Pinpoint the cell where the given text exists, returning its (x, y) midpoint coordinate. 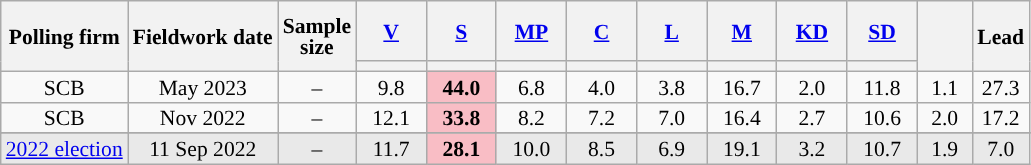
33.8 (461, 118)
10.7 (882, 150)
S (461, 31)
Polling firm (64, 36)
Samplesize (317, 36)
1.1 (944, 86)
Lead (1000, 36)
9.8 (391, 86)
L (672, 31)
Nov 2022 (203, 118)
4.0 (601, 86)
27.3 (1000, 86)
KD (812, 31)
6.9 (672, 150)
3.2 (812, 150)
C (601, 31)
2.7 (812, 118)
SD (882, 31)
28.1 (461, 150)
7.2 (601, 118)
11 Sep 2022 (203, 150)
May 2023 (203, 86)
44.0 (461, 86)
16.7 (742, 86)
8.2 (531, 118)
10.6 (882, 118)
M (742, 31)
3.8 (672, 86)
2022 election (64, 150)
12.1 (391, 118)
11.8 (882, 86)
19.1 (742, 150)
10.0 (531, 150)
Fieldwork date (203, 36)
V (391, 31)
MP (531, 31)
16.4 (742, 118)
1.9 (944, 150)
6.8 (531, 86)
8.5 (601, 150)
11.7 (391, 150)
17.2 (1000, 118)
